Output the (X, Y) coordinate of the center of the cell containing the given text.  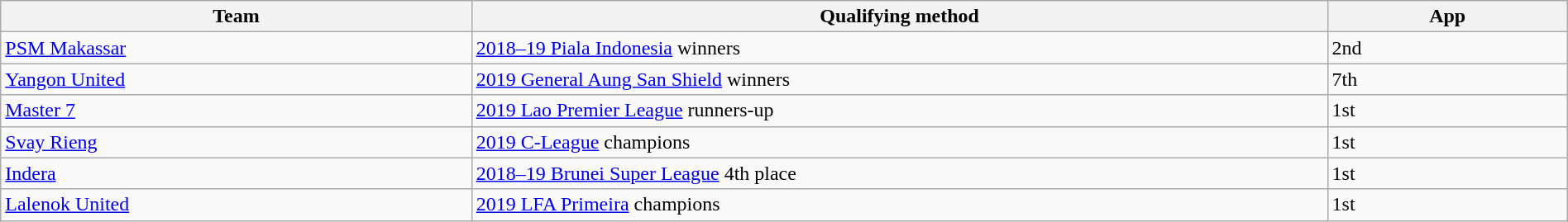
2019 C-League champions (900, 142)
Master 7 (237, 111)
Lalenok United (237, 205)
Team (237, 17)
Svay Rieng (237, 142)
Qualifying method (900, 17)
PSM Makassar (237, 48)
2019 Lao Premier League runners-up (900, 111)
2019 General Aung San Shield winners (900, 79)
2nd (1447, 48)
2019 LFA Primeira champions (900, 205)
App (1447, 17)
Yangon United (237, 79)
2018–19 Piala Indonesia winners (900, 48)
Indera (237, 173)
2018–19 Brunei Super League 4th place (900, 173)
7th (1447, 79)
